Provide the [X, Y] coordinate of the cell's center where the given text is located.  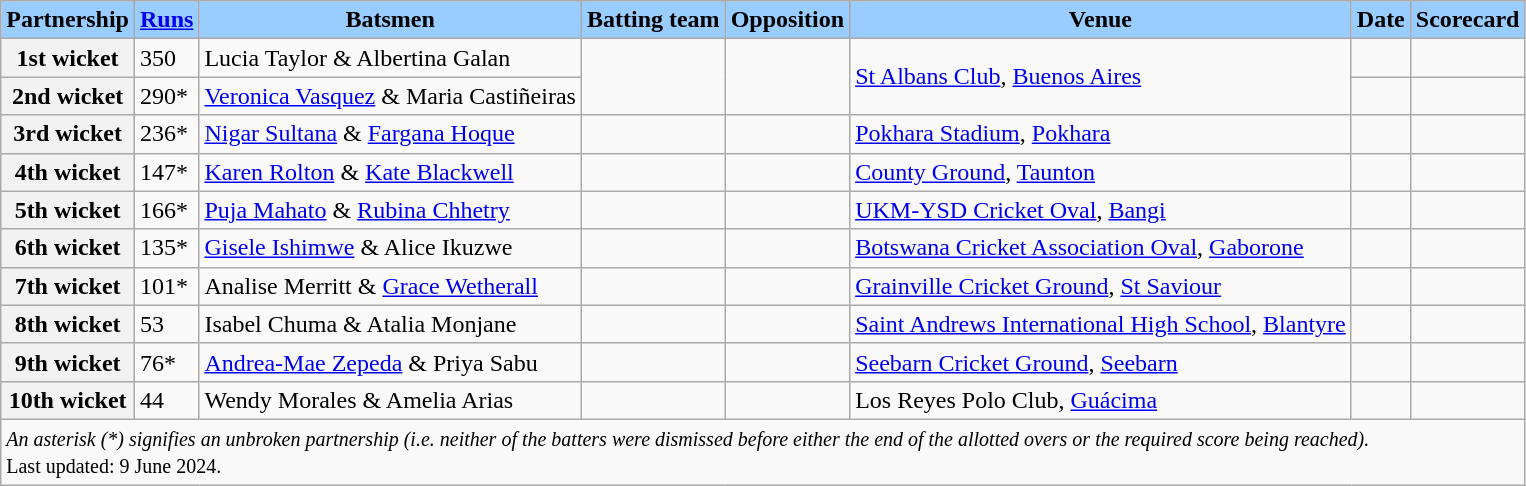
76* [166, 362]
Puja Mahato & Rubina Chhetry [390, 210]
Partnership [68, 20]
10th wicket [68, 400]
350 [166, 58]
8th wicket [68, 324]
Grainville Cricket Ground, St Saviour [1101, 286]
County Ground, Taunton [1101, 172]
Botswana Cricket Association Oval, Gaborone [1101, 248]
Wendy Morales & Amelia Arias [390, 400]
290* [166, 96]
6th wicket [68, 248]
Lucia Taylor & Albertina Galan [390, 58]
Scorecard [1468, 20]
St Albans Club, Buenos Aires [1101, 77]
147* [166, 172]
1st wicket [68, 58]
Date [1380, 20]
7th wicket [68, 286]
2nd wicket [68, 96]
135* [166, 248]
Gisele Ishimwe & Alice Ikuzwe [390, 248]
Analise Merritt & Grace Wetherall [390, 286]
236* [166, 134]
Pokhara Stadium, Pokhara [1101, 134]
UKM-YSD Cricket Oval, Bangi [1101, 210]
Karen Rolton & Kate Blackwell [390, 172]
Batting team [653, 20]
Veronica Vasquez & Maria Castiñeiras [390, 96]
44 [166, 400]
9th wicket [68, 362]
Los Reyes Polo Club, Guácima [1101, 400]
Opposition [787, 20]
Batsmen [390, 20]
Saint Andrews International High School, Blantyre [1101, 324]
Nigar Sultana & Fargana Hoque [390, 134]
Andrea-Mae Zepeda & Priya Sabu [390, 362]
101* [166, 286]
Venue [1101, 20]
Seebarn Cricket Ground, Seebarn [1101, 362]
4th wicket [68, 172]
5th wicket [68, 210]
166* [166, 210]
Runs [166, 20]
53 [166, 324]
3rd wicket [68, 134]
Isabel Chuma & Atalia Monjane [390, 324]
